Identify which cell holds the provided text, then report its [X, Y] central coordinate. 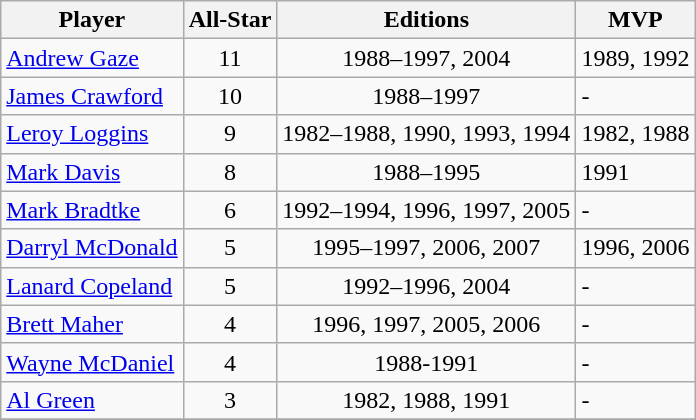
Darryl McDonald [92, 248]
1982, 1988, 1991 [426, 400]
1988–1995 [426, 172]
1989, 1992 [636, 58]
James Crawford [92, 96]
Player [92, 20]
1982–1988, 1990, 1993, 1994 [426, 134]
1982, 1988 [636, 134]
1996, 2006 [636, 248]
Mark Bradtke [92, 210]
1988–1997 [426, 96]
1995–1997, 2006, 2007 [426, 248]
11 [230, 58]
1988-1991 [426, 362]
All-Star [230, 20]
Mark Davis [92, 172]
10 [230, 96]
8 [230, 172]
1996, 1997, 2005, 2006 [426, 324]
1991 [636, 172]
6 [230, 210]
1992–1994, 1996, 1997, 2005 [426, 210]
MVP [636, 20]
Editions [426, 20]
Andrew Gaze [92, 58]
Wayne McDaniel [92, 362]
1992–1996, 2004 [426, 286]
Al Green [92, 400]
Leroy Loggins [92, 134]
Brett Maher [92, 324]
1988–1997, 2004 [426, 58]
Lanard Copeland [92, 286]
9 [230, 134]
3 [230, 400]
